Return (X, Y) of the center of cell containing provided text 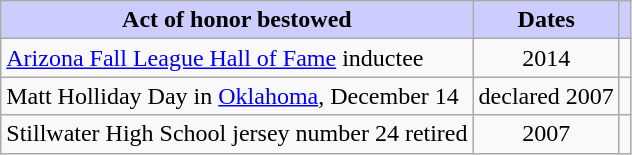
Arizona Fall League Hall of Fame inductee (237, 58)
Stillwater High School jersey number 24 retired (237, 134)
Dates (546, 20)
2007 (546, 134)
Act of honor bestowed (237, 20)
declared 2007 (546, 96)
Matt Holliday Day in Oklahoma, December 14 (237, 96)
2014 (546, 58)
